From the cell containing the given text, extract its center point as (X, Y) coordinate. 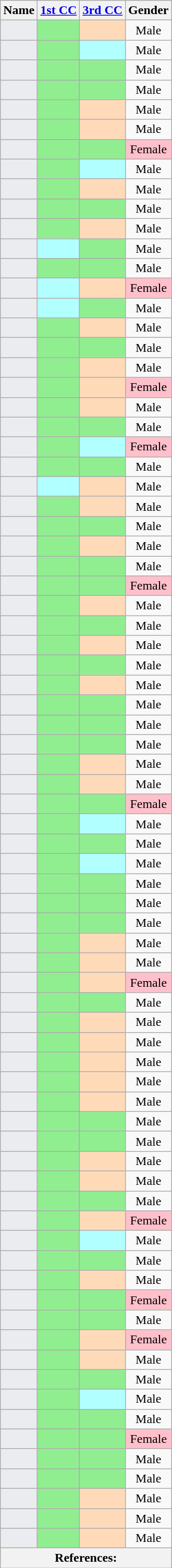
Gender (149, 10)
3rd CC (103, 10)
1st CC (58, 10)
Name (19, 10)
References: (86, 1558)
